Return the [X, Y] coordinate for the center point of the cell that contains the specified text.  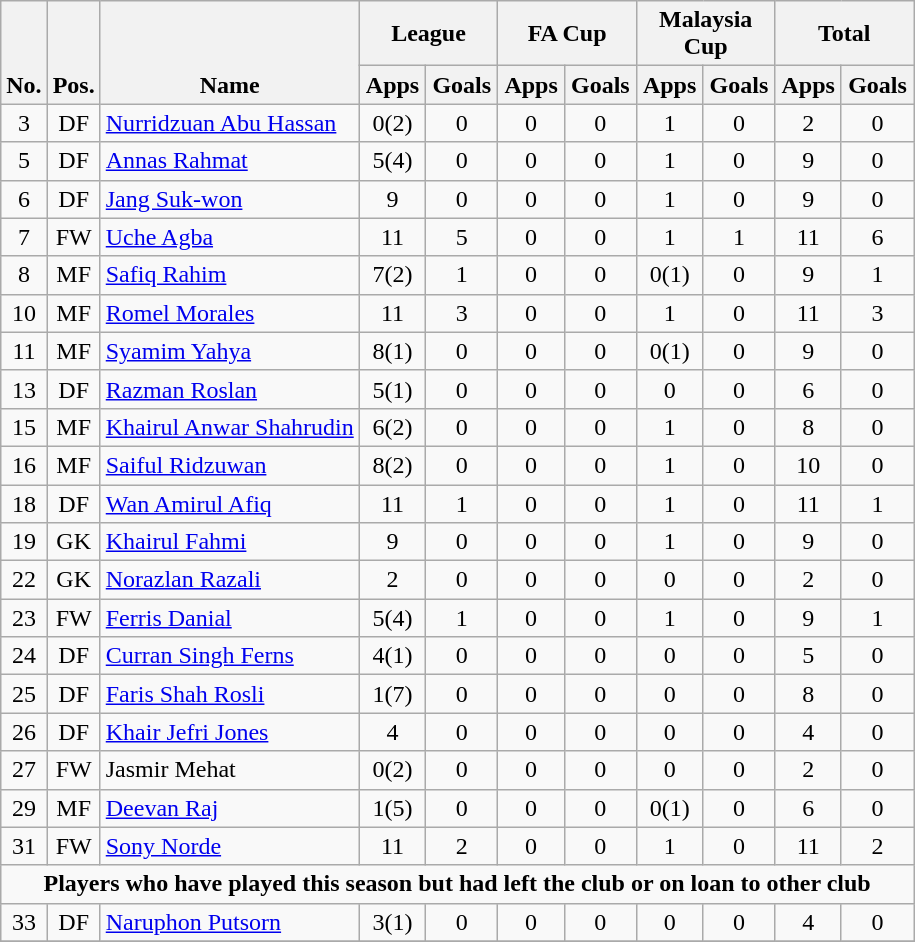
Jang Suk-won [230, 199]
6(2) [392, 427]
8(1) [392, 351]
27 [24, 770]
League [428, 34]
22 [24, 580]
Deevan Raj [230, 808]
18 [24, 503]
Saiful Ridzuwan [230, 465]
3(1) [392, 922]
5(1) [392, 389]
Khair Jefri Jones [230, 732]
29 [24, 808]
Razman Roslan [230, 389]
19 [24, 542]
Ferris Danial [230, 618]
Khairul Anwar Shahrudin [230, 427]
23 [24, 618]
7 [24, 237]
FA Cup [568, 34]
Jasmir Mehat [230, 770]
Uche Agba [230, 237]
13 [24, 389]
Annas Rahmat [230, 161]
No. [24, 52]
Name [230, 52]
33 [24, 922]
25 [24, 694]
1(5) [392, 808]
16 [24, 465]
Wan Amirul Afiq [230, 503]
Players who have played this season but had left the club or on loan to other club [458, 884]
7(2) [392, 275]
4(1) [392, 656]
Naruphon Putsorn [230, 922]
15 [24, 427]
Safiq Rahim [230, 275]
Norazlan Razali [230, 580]
Nurridzuan Abu Hassan [230, 123]
1(7) [392, 694]
31 [24, 846]
Total [844, 34]
Malaysia Cup [706, 34]
Khairul Fahmi [230, 542]
Faris Shah Rosli [230, 694]
Romel Morales [230, 313]
Pos. [74, 52]
Sony Norde [230, 846]
8(2) [392, 465]
26 [24, 732]
Curran Singh Ferns [230, 656]
Syamim Yahya [230, 351]
24 [24, 656]
